Pinpoint the cell where the given text exists, returning its [x, y] midpoint coordinate. 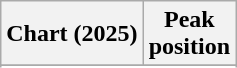
Chart (2025) [72, 34]
Peakposition [189, 34]
